Extract the (x, y) coordinate from the center of the cell holding the provided text.  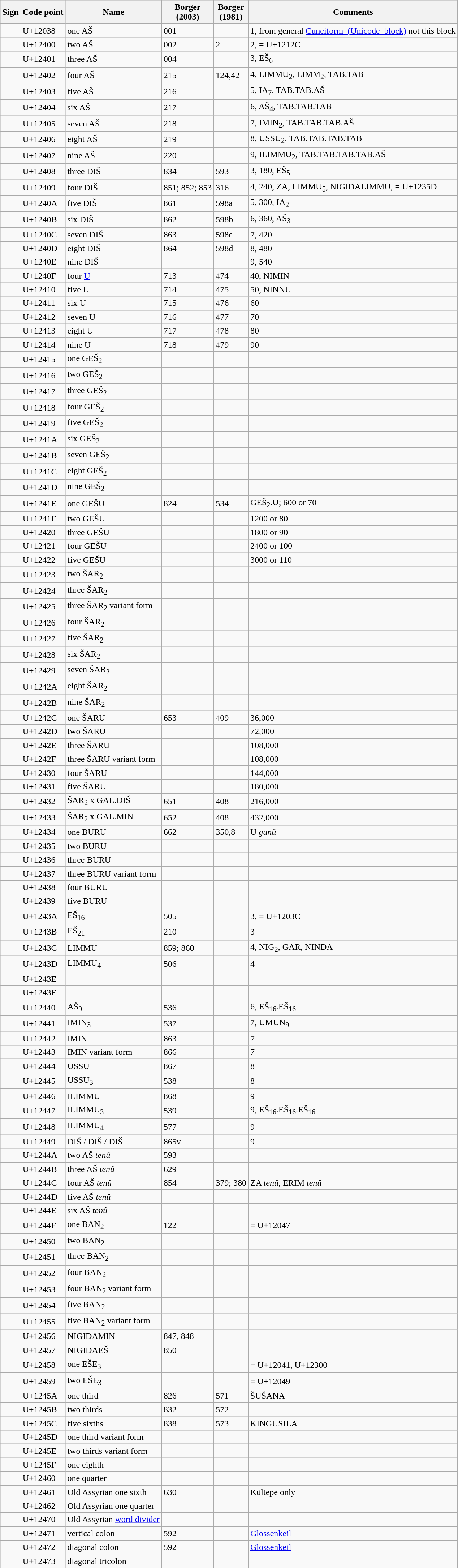
U+12421 (43, 546)
2, = U+1212C (353, 44)
U+1245B (43, 1410)
U+12412 (43, 317)
216,000 (353, 801)
two GEŠ2 (113, 375)
60 (353, 303)
U+12437 (43, 873)
ŠAR2 x GAL.MIN (113, 817)
six U (113, 303)
eight AŠ (113, 139)
4 (353, 964)
Name (113, 12)
seven ŠAR2 (113, 671)
598a (231, 203)
U+1243C (43, 948)
432,000 (353, 817)
three ŠAR2 (113, 590)
U+12438 (43, 887)
two ŠAR2 (113, 575)
U+1245D (43, 1437)
715 (187, 303)
U+12416 (43, 375)
six DIŠ (113, 219)
U+1240F (43, 276)
4, NIG2, GAR, NINDA (353, 948)
124,42 (231, 75)
Old Assyrian one sixth (113, 1492)
LIMMU4 (113, 964)
002 (187, 44)
Borger(1981) (231, 12)
72,000 (353, 731)
one BAN2 (113, 1225)
U+1240D (43, 248)
one GEŠU (113, 503)
718 (187, 344)
Borger(2003) (187, 12)
662 (187, 832)
716 (187, 317)
U+12453 (43, 1289)
U+1244C (43, 1183)
U+12443 (43, 1052)
U+12410 (43, 289)
U+12451 (43, 1257)
U+12459 (43, 1381)
U+12424 (43, 590)
= U+12049 (353, 1381)
KINGUSILA (353, 1423)
U+12414 (43, 344)
3 (353, 932)
six GEŠ2 (113, 439)
36,000 (353, 718)
USSU (113, 1066)
004 (187, 59)
8, USSU2, TAB.TAB.TAB.TAB (353, 139)
824 (187, 503)
U+12420 (43, 532)
U+1243A (43, 916)
6, 360, AŠ3 (353, 219)
one quarter (113, 1478)
Old Assyrian word divider (113, 1520)
NIGIDAEŠ (113, 1350)
four ŠARU (113, 773)
653 (187, 718)
475 (231, 289)
538 (187, 1081)
five U (113, 289)
U+1240A (43, 203)
80 (353, 331)
U+12401 (43, 59)
U+12404 (43, 107)
U+1240E (43, 262)
two AŠ (113, 44)
two thirds variant form (113, 1451)
1800 or 90 (353, 532)
U+1244B (43, 1169)
U+12434 (43, 832)
three BURU variant form (113, 873)
one third variant form (113, 1437)
six ŠAR2 (113, 655)
ILIMMU3 (113, 1111)
U+12430 (43, 773)
861 (187, 203)
U+12472 (43, 1547)
379; 380 (231, 1183)
U+12422 (43, 560)
651 (187, 801)
479 (231, 344)
LIMMU (113, 948)
850 (187, 1350)
866 (187, 1052)
four BAN2 variant form (113, 1289)
diagonal tricolon (113, 1561)
ILIMMU (113, 1096)
three BAN2 (113, 1257)
two GEŠU (113, 519)
DIŠ / DIŠ / DIŠ (113, 1142)
U+12450 (43, 1241)
U+12436 (43, 860)
U+1241C (43, 472)
six AŠ tenû (113, 1210)
U+12462 (43, 1506)
U+12432 (43, 801)
U+12461 (43, 1492)
219 (187, 139)
IMIN3 (113, 1023)
five AŠ tenû (113, 1197)
144,000 (353, 773)
one AŠ (113, 31)
U+1242B (43, 703)
4, 240, ZA, LIMMU5, NIGIDALIMMU, = U+1235D (353, 188)
nine DIŠ (113, 262)
U+12455 (43, 1321)
five GEŠU (113, 560)
U+12038 (43, 31)
717 (187, 331)
U+1244E (43, 1210)
U+12470 (43, 1520)
854 (187, 1183)
U+12423 (43, 575)
864 (187, 248)
477 (231, 317)
U+12435 (43, 846)
220 (187, 155)
six AŠ (113, 107)
three ŠAR2 variant form (113, 607)
U+12400 (43, 44)
U+12456 (43, 1336)
U+12447 (43, 1111)
three AŠ tenû (113, 1169)
U+12473 (43, 1561)
four GEŠU (113, 546)
IMIN variant form (113, 1052)
four ŠAR2 (113, 623)
506 (187, 964)
U+1240B (43, 219)
122 (187, 1225)
U+12440 (43, 1008)
Comments (353, 12)
9, ILIMMU2, TAB.TAB.TAB.TAB.AŠ (353, 155)
one eighth (113, 1465)
U+12411 (43, 303)
316 (231, 188)
ŠAR2 x GAL.DIŠ (113, 801)
573 (231, 1423)
3000 or 110 (353, 560)
50, NINNU (353, 289)
539 (187, 1111)
U+12441 (43, 1023)
four GEŠ2 (113, 407)
U+1242A (43, 687)
U+1243E (43, 979)
U+12448 (43, 1127)
834 (187, 171)
U+12449 (43, 1142)
five ŠARU (113, 786)
one BURU (113, 832)
three ŠARU variant form (113, 759)
577 (187, 1127)
867 (187, 1066)
598d (231, 248)
630 (187, 1492)
U+12445 (43, 1081)
nine ŠAR2 (113, 703)
IMIN (113, 1039)
U+1241F (43, 519)
five ŠAR2 (113, 639)
eight U (113, 331)
seven U (113, 317)
U+12452 (43, 1273)
four BAN2 (113, 1273)
6, AŠ4, TAB.TAB.TAB (353, 107)
two BAN2 (113, 1241)
714 (187, 289)
7, 420 (353, 235)
U+1245C (43, 1423)
4, LIMMU2, LIMM2, TAB.TAB (353, 75)
U+12403 (43, 91)
EŠ16 (113, 916)
three DIŠ (113, 171)
U+1243F (43, 993)
537 (187, 1023)
U+12418 (43, 407)
five BAN2 (113, 1305)
8, 480 (353, 248)
U gunû (353, 832)
U+12427 (43, 639)
210 (187, 932)
U+12417 (43, 391)
572 (231, 1410)
USSU3 (113, 1081)
U+12425 (43, 607)
U+1241A (43, 439)
001 (187, 31)
Kültepe only (353, 1492)
505 (187, 916)
2 (231, 44)
U+12444 (43, 1066)
U+12431 (43, 786)
9, EŠ16.EŠ16.EŠ16 (353, 1111)
two EŠE3 (113, 1381)
U+12458 (43, 1365)
598b (231, 219)
409 (231, 718)
U+12433 (43, 817)
two thirds (113, 1410)
U+12413 (43, 331)
7, UMUN9 (353, 1023)
one ŠARU (113, 718)
U+1242E (43, 745)
9, 540 (353, 262)
U+1240C (43, 235)
859; 860 (187, 948)
diagonal colon (113, 1547)
one EŠE3 (113, 1365)
3, EŠ6 (353, 59)
478 (231, 331)
6, EŠ16.EŠ16 (353, 1008)
U+12442 (43, 1039)
652 (187, 817)
two BURU (113, 846)
851; 852; 853 (187, 188)
U+1245E (43, 1451)
1200 or 80 (353, 519)
five sixths (113, 1423)
U+1241E (43, 503)
5, 300, IA2 (353, 203)
868 (187, 1096)
four BURU (113, 887)
five AŠ (113, 91)
534 (231, 503)
90 (353, 344)
ZA tenû, ERIM tenû (353, 1183)
U+12457 (43, 1350)
862 (187, 219)
U+12429 (43, 671)
AŠ9 (113, 1008)
7, IMIN2, TAB.TAB.TAB.AŠ (353, 123)
U+12405 (43, 123)
826 (187, 1396)
U+1244F (43, 1225)
five GEŠ2 (113, 424)
one GEŠ2 (113, 359)
216 (187, 91)
Old Assyrian one quarter (113, 1506)
two AŠ tenû (113, 1155)
U+1241D (43, 487)
629 (187, 1169)
U+12408 (43, 171)
eight ŠAR2 (113, 687)
350,8 (231, 832)
nine U (113, 344)
Sign (10, 12)
U+12428 (43, 655)
40, NIMIN (353, 276)
eight GEŠ2 (113, 472)
U+1244A (43, 1155)
U+1243D (43, 964)
EŠ21 (113, 932)
seven GEŠ2 (113, 455)
3, = U+1203C (353, 916)
NIGIDAMIN (113, 1336)
three GEŠU (113, 532)
= U+12047 (353, 1225)
70 (353, 317)
713 (187, 276)
vertical colon (113, 1533)
four DIŠ (113, 188)
865v (187, 1142)
three BURU (113, 860)
U+12446 (43, 1096)
nine AŠ (113, 155)
three ŠARU (113, 745)
218 (187, 123)
U+12406 (43, 139)
U+12409 (43, 188)
847, 848 (187, 1336)
eight DIŠ (113, 248)
U+12439 (43, 901)
nine GEŠ2 (113, 487)
= U+12041, U+12300 (353, 1365)
U+12407 (43, 155)
U+1243B (43, 932)
five BAN2 variant form (113, 1321)
Code point (43, 12)
U+12454 (43, 1305)
one third (113, 1396)
476 (231, 303)
180,000 (353, 786)
2400 or 100 (353, 546)
five BURU (113, 901)
U+1245A (43, 1396)
seven DIŠ (113, 235)
three AŠ (113, 59)
four AŠ (113, 75)
three GEŠ2 (113, 391)
U+1245F (43, 1465)
U+12419 (43, 424)
five DIŠ (113, 203)
U+12426 (43, 623)
U+1242D (43, 731)
U+12415 (43, 359)
474 (231, 276)
U+1244D (43, 1197)
ILIMMU4 (113, 1127)
U+1241B (43, 455)
U+12402 (43, 75)
215 (187, 75)
217 (187, 107)
two ŠARU (113, 731)
832 (187, 1410)
U+1242F (43, 759)
U+12471 (43, 1533)
598c (231, 235)
571 (231, 1396)
536 (187, 1008)
U+1242C (43, 718)
seven AŠ (113, 123)
3, 180, EŠ5 (353, 171)
four U (113, 276)
5, IA7, TAB.TAB.AŠ (353, 91)
GEŠ2.U; 600 or 70 (353, 503)
ŠUŠANA (353, 1396)
838 (187, 1423)
four AŠ tenû (113, 1183)
1, from general Cuneiform_(Unicode_block) not this block (353, 31)
U+12460 (43, 1478)
